Return [X, Y] of the center of cell containing provided text 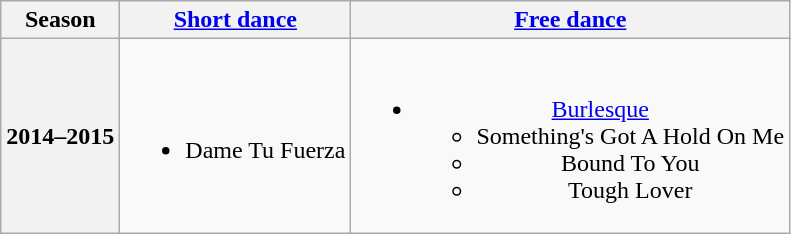
Free dance [570, 20]
BurlesqueSomething's Got A Hold On MeBound To YouTough Lover [570, 136]
Season [60, 20]
2014–2015 [60, 136]
Short dance [236, 20]
Dame Tu Fuerza [236, 136]
